Identify which cell holds the provided text, then report its [x, y] central coordinate. 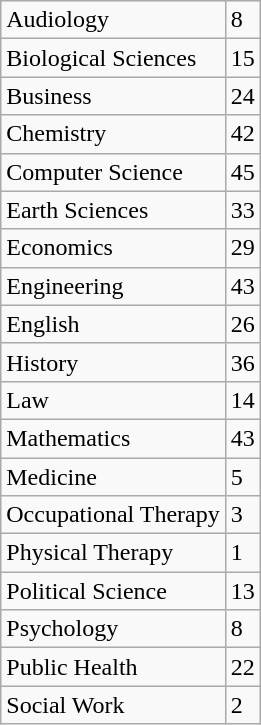
5 [242, 477]
Physical Therapy [114, 553]
42 [242, 134]
Law [114, 400]
Engineering [114, 286]
3 [242, 515]
Biological Sciences [114, 58]
26 [242, 324]
Economics [114, 248]
Mathematics [114, 438]
Earth Sciences [114, 210]
36 [242, 362]
1 [242, 553]
Audiology [114, 20]
13 [242, 591]
29 [242, 248]
2 [242, 705]
Medicine [114, 477]
History [114, 362]
Chemistry [114, 134]
English [114, 324]
Political Science [114, 591]
Occupational Therapy [114, 515]
Computer Science [114, 172]
22 [242, 667]
15 [242, 58]
Public Health [114, 667]
Business [114, 96]
24 [242, 96]
45 [242, 172]
Social Work [114, 705]
33 [242, 210]
14 [242, 400]
Psychology [114, 629]
